For the text-containing cell, return its midpoint in (X, Y) coordinate format. 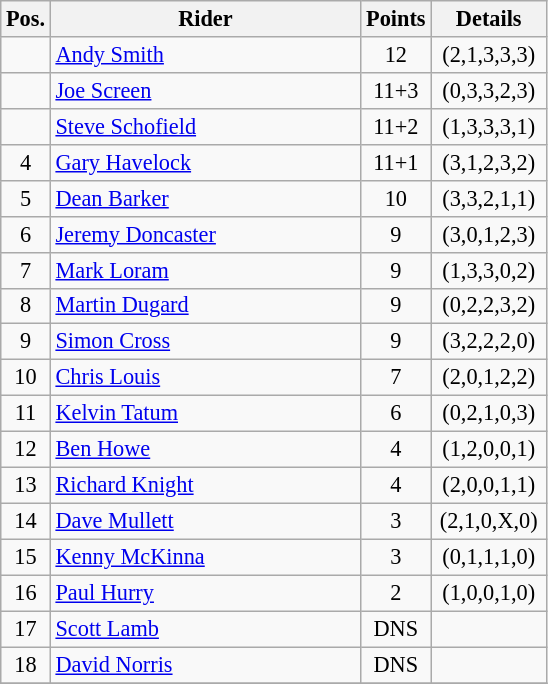
16 (26, 593)
11+2 (396, 126)
11 (26, 414)
(2,1,3,3,3) (488, 55)
Ben Howe (205, 450)
Paul Hurry (205, 593)
11+1 (396, 162)
David Norris (205, 665)
(2,1,0,X,0) (488, 521)
(0,2,2,3,2) (488, 306)
Kenny McKinna (205, 557)
Rider (205, 19)
Martin Dugard (205, 306)
Pos. (26, 19)
Kelvin Tatum (205, 414)
(0,2,1,0,3) (488, 414)
Details (488, 19)
(3,1,2,3,2) (488, 162)
Dave Mullett (205, 521)
11+3 (396, 90)
Points (396, 19)
(1,0,0,1,0) (488, 593)
Simon Cross (205, 342)
(1,3,3,0,2) (488, 270)
2 (396, 593)
Dean Barker (205, 198)
(2,0,0,1,1) (488, 485)
Jeremy Doncaster (205, 234)
(3,3,2,1,1) (488, 198)
14 (26, 521)
(3,2,2,2,0) (488, 342)
(0,3,3,2,3) (488, 90)
13 (26, 485)
(1,3,3,3,1) (488, 126)
Gary Havelock (205, 162)
Richard Knight (205, 485)
17 (26, 629)
5 (26, 198)
Andy Smith (205, 55)
15 (26, 557)
Steve Schofield (205, 126)
(0,1,1,1,0) (488, 557)
Mark Loram (205, 270)
18 (26, 665)
Scott Lamb (205, 629)
Joe Screen (205, 90)
(3,0,1,2,3) (488, 234)
Chris Louis (205, 378)
8 (26, 306)
(1,2,0,0,1) (488, 450)
(2,0,1,2,2) (488, 378)
